Output the [x, y] coordinate of the center of the cell containing the given text.  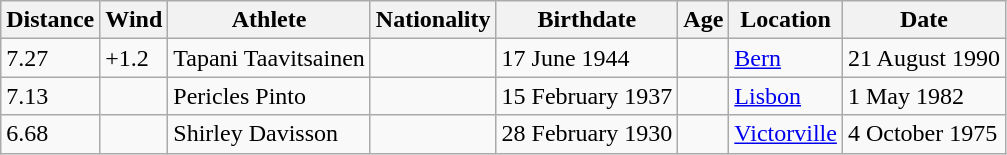
17 June 1944 [587, 58]
4 October 1975 [924, 134]
Athlete [270, 20]
Distance [50, 20]
Birthdate [587, 20]
Location [786, 20]
21 August 1990 [924, 58]
7.13 [50, 96]
Lisbon [786, 96]
Nationality [433, 20]
Tapani Taavitsainen [270, 58]
7.27 [50, 58]
Age [704, 20]
Victorville [786, 134]
Date [924, 20]
Shirley Davisson [270, 134]
Wind [134, 20]
+1.2 [134, 58]
15 February 1937 [587, 96]
Bern [786, 58]
1 May 1982 [924, 96]
6.68 [50, 134]
28 February 1930 [587, 134]
Pericles Pinto [270, 96]
